Output the [X, Y] coordinate of the center of the cell containing the given text.  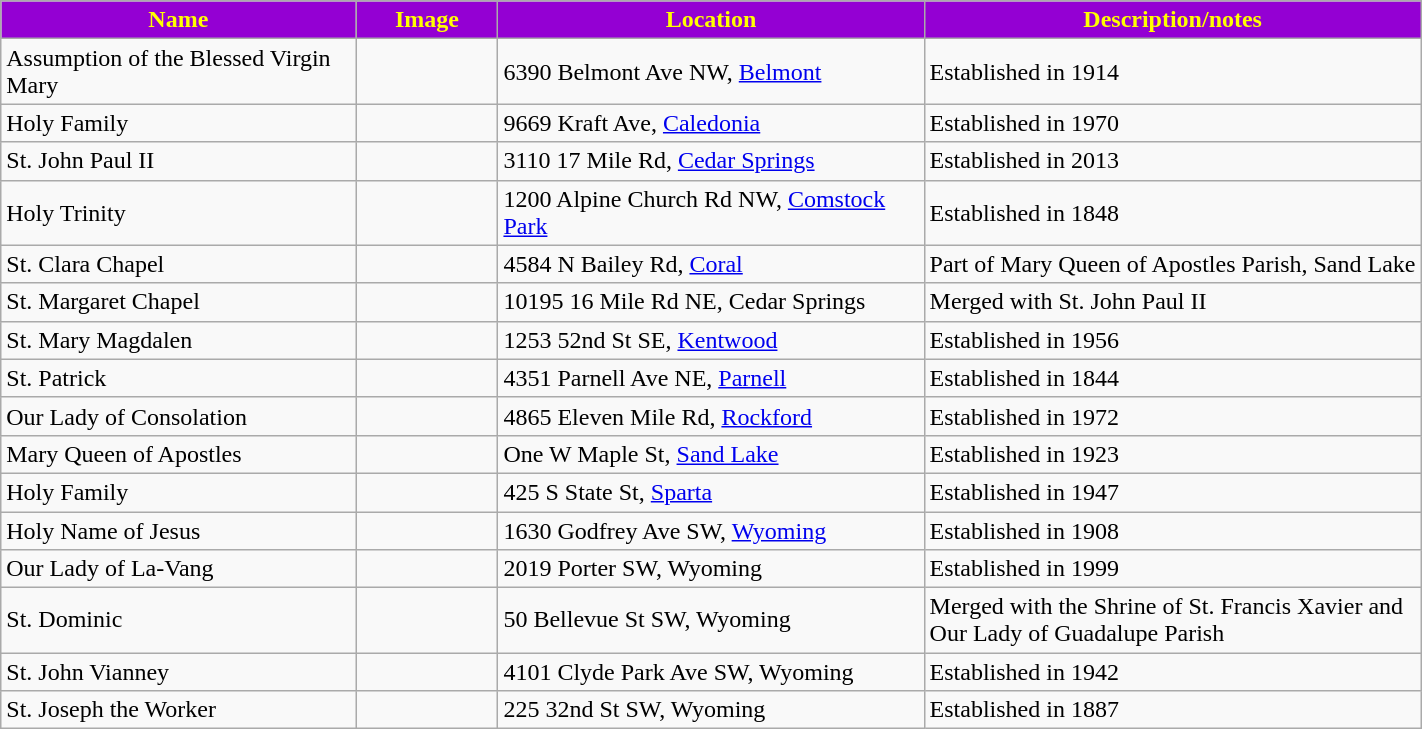
Established in 1956 [1172, 340]
3110 17 Mile Rd, Cedar Springs [711, 161]
St. Mary Magdalen [178, 340]
Part of Mary Queen of Apostles Parish, Sand Lake [1172, 264]
St. Patrick [178, 378]
Image [427, 20]
Merged with the Shrine of St. Francis Xavier and Our Lady of Guadalupe Parish [1172, 620]
Our Lady of Consolation [178, 416]
Established in 1848 [1172, 212]
4865 Eleven Mile Rd, Rockford [711, 416]
Established in 1999 [1172, 569]
Established in 2013 [1172, 161]
Our Lady of La-Vang [178, 569]
St. Margaret Chapel [178, 302]
St. Joseph the Worker [178, 710]
10195 16 Mile Rd NE, Cedar Springs [711, 302]
One W Maple St, Sand Lake [711, 454]
Established in 1970 [1172, 123]
Established in 1844 [1172, 378]
St. Clara Chapel [178, 264]
Established in 1908 [1172, 531]
225 32nd St SW, Wyoming [711, 710]
2019 Porter SW, Wyoming [711, 569]
Holy Trinity [178, 212]
4101 Clyde Park Ave SW, Wyoming [711, 672]
4584 N Bailey Rd, Coral [711, 264]
1200 Alpine Church Rd NW, Comstock Park [711, 212]
50 Bellevue St SW, Wyoming [711, 620]
Holy Name of Jesus [178, 531]
Merged with St. John Paul II [1172, 302]
1253 52nd St SE, Kentwood [711, 340]
4351 Parnell Ave NE, Parnell [711, 378]
St. Dominic [178, 620]
Assumption of the Blessed Virgin Mary [178, 72]
6390 Belmont Ave NW, Belmont [711, 72]
Established in 1887 [1172, 710]
425 S State St, Sparta [711, 492]
Name [178, 20]
St. John Vianney [178, 672]
St. John Paul II [178, 161]
9669 Kraft Ave, Caledonia [711, 123]
Description/notes [1172, 20]
Location [711, 20]
Established in 1972 [1172, 416]
Mary Queen of Apostles [178, 454]
Established in 1942 [1172, 672]
Established in 1923 [1172, 454]
Established in 1947 [1172, 492]
Established in 1914 [1172, 72]
1630 Godfrey Ave SW, Wyoming [711, 531]
